Find where the given text appears and provide that cell's center as (X, Y) coordinate. 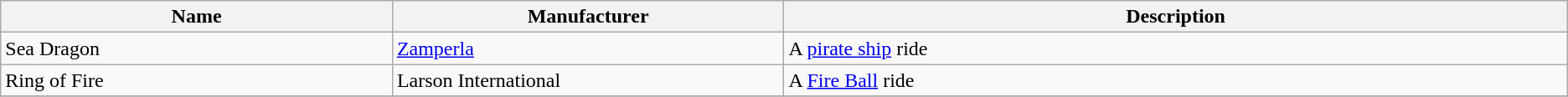
Name (197, 17)
A pirate ship ride (1176, 48)
Description (1176, 17)
A Fire Ball ride (1176, 80)
Manufacturer (588, 17)
Ring of Fire (197, 80)
Zamperla (588, 48)
Sea Dragon (197, 48)
Larson International (588, 80)
